Find where the given text appears and provide that cell's center as [x, y] coordinate. 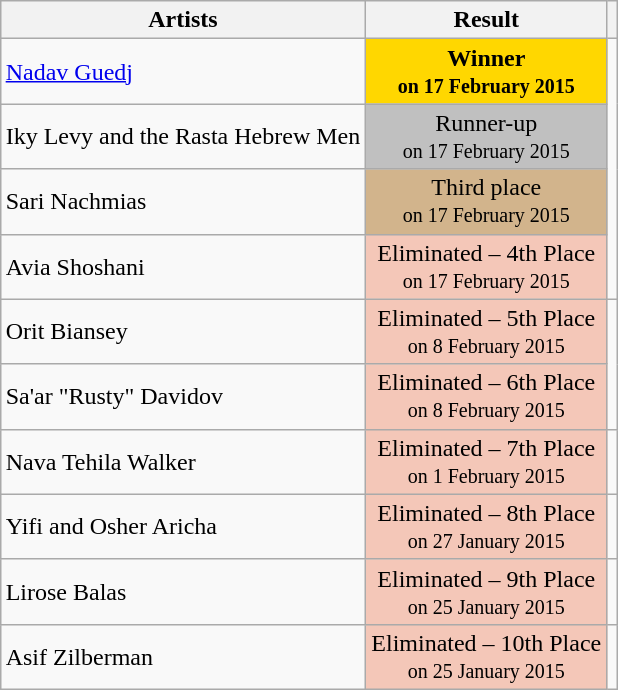
Result [486, 20]
Eliminated – 9th Placeon 25 January 2015 [486, 592]
Nava Tehila Walker [183, 462]
Winneron 17 February 2015 [486, 72]
Lirose Balas [183, 592]
Eliminated – 8th Placeon 27 January 2015 [486, 526]
Iky Levy and the Rasta Hebrew Men [183, 136]
Sari Nachmias [183, 202]
Eliminated – 7th Placeon 1 February 2015 [486, 462]
Asif Zilberman [183, 656]
Avia Shoshani [183, 266]
Artists [183, 20]
Sa'ar "Rusty" Davidov [183, 396]
Nadav Guedj [183, 72]
Third placeon 17 February 2015 [486, 202]
Eliminated – 4th Placeon 17 February 2015 [486, 266]
Eliminated – 6th Placeon 8 February 2015 [486, 396]
Orit Biansey [183, 332]
Yifi and Osher Aricha [183, 526]
Eliminated – 10th Placeon 25 January 2015 [486, 656]
Runner-upon 17 February 2015 [486, 136]
Eliminated – 5th Placeon 8 February 2015 [486, 332]
